Provide the (X, Y) coordinate of the cell's center where the given text is located.  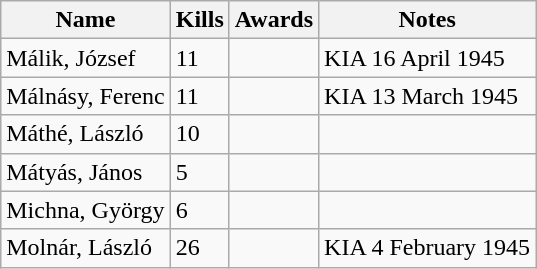
Awards (274, 20)
26 (200, 248)
Notes (428, 20)
KIA 4 February 1945 (428, 248)
5 (200, 172)
Mátyás, János (86, 172)
Name (86, 20)
KIA 16 April 1945 (428, 58)
10 (200, 134)
Málnásy, Ferenc (86, 96)
Málik, József (86, 58)
6 (200, 210)
Molnár, László (86, 248)
KIA 13 March 1945 (428, 96)
Michna, György (86, 210)
Kills (200, 20)
Máthé, László (86, 134)
